Extract the (X, Y) coordinate from the center of the cell holding the provided text.  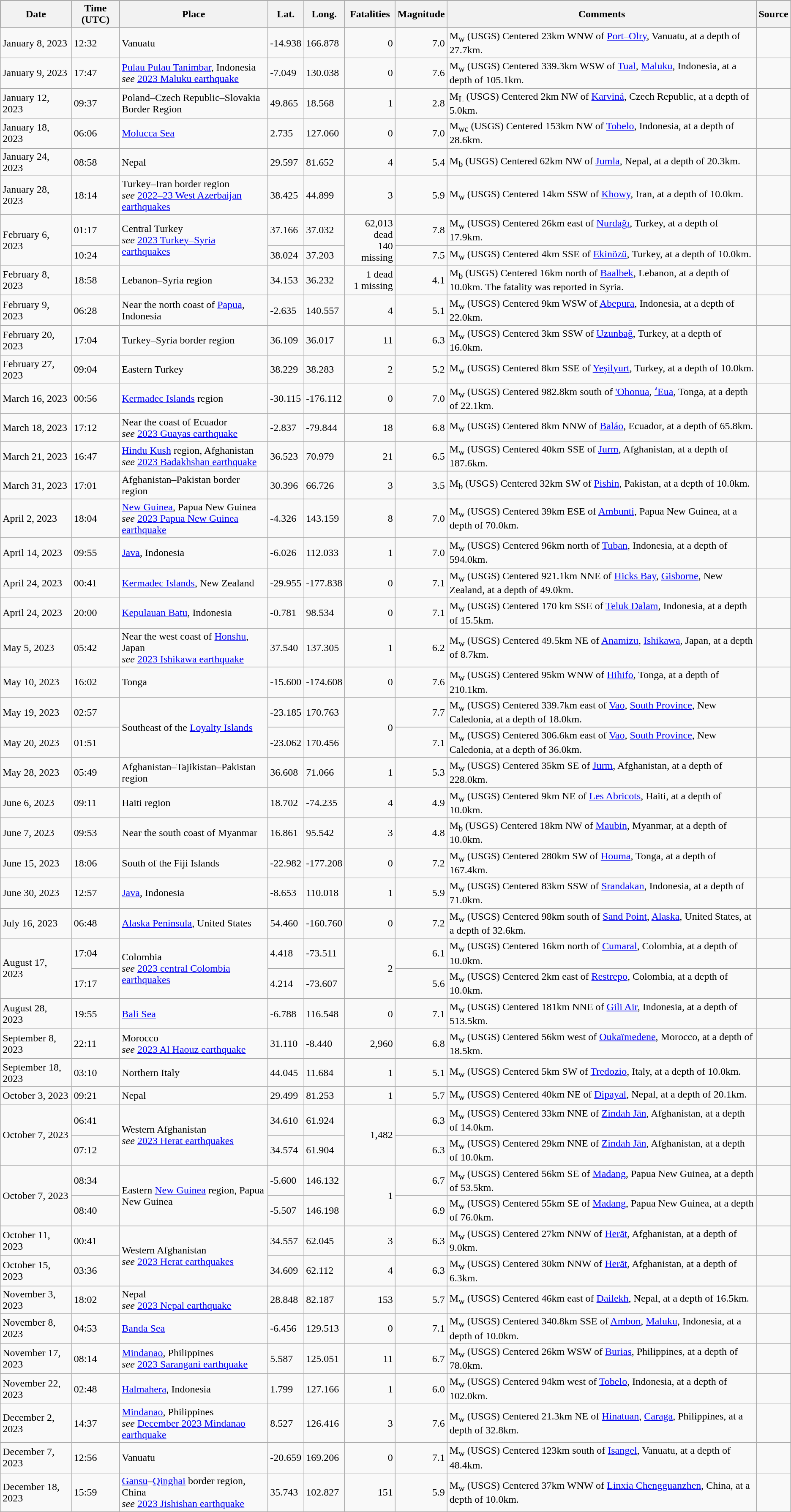
-177.838 (325, 583)
Hindu Kush region, Afghanistansee 2023 Badakhshan earthquake (194, 456)
34.574 (286, 1150)
Long. (325, 14)
5.4 (421, 162)
Mw (USGS) Centered 95km WNW of Hihifo, Tonga, at a depth of 210.1km. (602, 682)
Mw (USGS) Centered 30km NNW of Herāt, Afghanistan, at a depth of 6.3km. (602, 1271)
Mb (USGS) Centered 32km SW of Pishin, Pakistan, at a depth of 10.0km. (602, 485)
Haiti region (194, 803)
116.548 (325, 1014)
140.557 (325, 310)
08:34 (95, 1180)
54.460 (286, 924)
37.032 (325, 230)
44.045 (286, 1072)
170.456 (325, 743)
Mw (USGS) Centered 8km NNW of Baláo, Ecuador, at a depth of 65.8km. (602, 428)
09:21 (95, 1095)
ML (USGS) Centered 2km NW of Karviná, Czech Republic, at a depth of 5.0km. (602, 103)
Near the south coast of Myanmar (194, 833)
-22.982 (286, 863)
Mw (USGS) Centered 9km NE of Les Abricots, Haiti, at a depth of 10.0km. (602, 803)
12:56 (95, 1458)
01:17 (95, 230)
-14.938 (286, 43)
June 15, 2023 (36, 863)
Alaska Peninsula, United States (194, 924)
Lat. (286, 14)
New Guinea, Papua New Guineasee 2023 Papua New Guinea earthquake (194, 518)
1,482 (370, 1136)
5.2 (421, 369)
-8.440 (325, 1043)
126.416 (325, 1423)
34.557 (286, 1240)
Mw (USGS) Centered 4km SSE of Ekinözü, Turkey, at a depth of 10.0km. (602, 256)
4.9 (421, 803)
November 22, 2023 (36, 1389)
-73.511 (325, 953)
36.017 (325, 341)
Mw (USGS) Centered 340.8km SSE of Ambon, Maluku, Indonesia, at a depth of 10.0km. (602, 1328)
06:48 (95, 924)
Fatalities (370, 14)
Mw (USGS) Centered 2km east of Restrepo, Colombia, at a depth of 10.0km. (602, 983)
36.232 (325, 280)
16.861 (286, 833)
Mw (USGS) Centered 23km WNW of Port–Olry, Vanuatu, at a depth of 27.7km. (602, 43)
Eastern New Guinea region, Papua New Guinea (194, 1196)
18:06 (95, 863)
February 8, 2023 (36, 280)
4.8 (421, 833)
36.109 (286, 341)
09:55 (95, 553)
Tonga (194, 682)
Mw (USGS) Centered 35km SE of Jurm, Afghanistan, at a depth of 228.0km. (602, 772)
102.827 (325, 1492)
Mw (USGS) Centered 56km west of Oukaïmedene, Morocco, at a depth of 18.5km. (602, 1043)
February 20, 2023 (36, 341)
January 28, 2023 (36, 195)
Mw (USGS) Centered 170 km SSE of Teluk Dalam, Indonesia, at a depth of 15.5km. (602, 613)
Turkey–Syria border region (194, 341)
170.763 (325, 712)
05:49 (95, 772)
08:40 (95, 1211)
146.132 (325, 1180)
61.924 (325, 1120)
Mw (USGS) Centered 46km east of Dailekh, Nepal, at a depth of 16.5km. (602, 1300)
37.203 (325, 256)
January 8, 2023 (36, 43)
5.587 (286, 1359)
May 5, 2023 (36, 648)
09:04 (95, 369)
Mw (USGS) Centered 123km south of Isangel, Vanuatu, at a depth of 48.4km. (602, 1458)
Eastern Turkey (194, 369)
19:55 (95, 1014)
4.418 (286, 953)
38.425 (286, 195)
-160.760 (325, 924)
1.799 (286, 1389)
November 17, 2023 (36, 1359)
18:02 (95, 1300)
112.033 (325, 553)
Mw (USGS) Centered 49.5km NE of Anamizu, Ishikawa, Japan, at a depth of 8.7km. (602, 648)
Mw (USGS) Centered 9km WSW of Abepura, Indonesia, at a depth of 22.0km. (602, 310)
March 21, 2023 (36, 456)
-174.608 (325, 682)
-7.049 (286, 73)
Time (UTC) (95, 14)
Mw (USGS) Centered 40km SSE of Jurm, Afghanistan, at a depth of 187.6km. (602, 456)
December 18, 2023 (36, 1492)
35.743 (286, 1492)
August 17, 2023 (36, 968)
2,960 (370, 1043)
7.8 (421, 230)
Kepulauan Batu, Indonesia (194, 613)
Mw (USGS) Centered 40km NE of Dipayal, Nepal, at a depth of 20.1km. (602, 1095)
Gansu–Qinghai border region, Chinasee 2023 Jishishan earthquake (194, 1492)
129.513 (325, 1328)
Mw (USGS) Centered 181km NNE of Gili Air, Indonesia, at a depth of 513.5km. (602, 1014)
06:41 (95, 1120)
30.396 (286, 485)
Source (773, 14)
4.214 (286, 983)
-5.600 (286, 1180)
05:42 (95, 648)
Moroccosee 2023 Al Haouz earthquake (194, 1043)
Poland–Czech Republic–Slovakia Border Region (194, 103)
02:57 (95, 712)
127.060 (325, 133)
146.198 (325, 1211)
Place (194, 14)
07:12 (95, 1150)
Afghanistan–Tajikistan–Pakistan region (194, 772)
Mw (USGS) Centered 33km NNE of Zindah Jān, Afghanistan, at a depth of 14.0km. (602, 1120)
-6.788 (286, 1014)
17:01 (95, 485)
Magnitude (421, 14)
South of the Fiji Islands (194, 863)
06:28 (95, 310)
June 6, 2023 (36, 803)
20:00 (95, 613)
70.979 (325, 456)
-29.955 (286, 583)
18.702 (286, 803)
38.024 (286, 256)
Mw (USGS) Centered 982.8km south of 'Ohonua, ʻEua, Tonga, at a depth of 22.1km. (602, 398)
10:24 (95, 256)
34.153 (286, 280)
37.540 (286, 648)
Near the coast of Ecuadorsee 2023 Guayas earthquake (194, 428)
-2.837 (286, 428)
7.5 (421, 256)
Colombiasee 2023 central Colombia earthquakes (194, 968)
-15.600 (286, 682)
October 3, 2023 (36, 1095)
12:57 (95, 893)
Lebanon–Syria region (194, 280)
02:48 (95, 1389)
Mindanao, Philippinessee December 2023 Mindanao earthquake (194, 1423)
May 19, 2023 (36, 712)
-6.456 (286, 1328)
3.5 (421, 485)
Mw (USGS) Centered 21.3km NE of Hinatuan, Caraga, Philippines, at a depth of 32.8km. (602, 1423)
62,013 dead140 missing (370, 240)
09:11 (95, 803)
14:37 (95, 1423)
151 (370, 1492)
09:37 (95, 103)
2.735 (286, 133)
March 31, 2023 (36, 485)
March 18, 2023 (36, 428)
July 16, 2023 (36, 924)
Banda Sea (194, 1328)
Pulau Pulau Tanimbar, Indonesiasee 2023 Maluku earthquake (194, 73)
34.609 (286, 1271)
2.8 (421, 103)
Turkey–Iran border regionsee 2022–23 West Azerbaijan earthquakes (194, 195)
1 dead1 missing (370, 280)
6.1 (421, 953)
November 3, 2023 (36, 1300)
February 27, 2023 (36, 369)
Mw (USGS) Centered 39km ESE of Ambunti, Papua New Guinea, at a depth of 70.0km. (602, 518)
Mw (USGS) Centered 29km NNE of Zindah Jān, Afghanistan, at a depth of 10.0km. (602, 1150)
38.283 (325, 369)
Kermadec Islands, New Zealand (194, 583)
130.038 (325, 73)
September 8, 2023 (36, 1043)
81.253 (325, 1095)
January 12, 2023 (36, 103)
Northern Italy (194, 1072)
49.865 (286, 103)
62.045 (325, 1240)
8 (370, 518)
-20.659 (286, 1458)
03:36 (95, 1271)
Mw (USGS) Centered 98km south of Sand Point, Alaska, United States, at a depth of 32.6km. (602, 924)
28.848 (286, 1300)
00:56 (95, 398)
18:04 (95, 518)
Mw (USGS) Centered 96km north of Tuban, Indonesia, at a depth of 594.0km. (602, 553)
Near the west coast of Honshu, Japansee 2023 Ishikawa earthquake (194, 648)
-8.653 (286, 893)
Near the north coast of Papua, Indonesia (194, 310)
Mw (USGS) Centered 26km WSW of Burias, Philippines, at a depth of 78.0km. (602, 1359)
April 14, 2023 (36, 553)
June 30, 2023 (36, 893)
7.7 (421, 712)
-74.235 (325, 803)
61.904 (325, 1150)
5.6 (421, 983)
Mw (USGS) Centered 921.1km NNE of Hicks Bay, Gisborne, New Zealand, at a depth of 49.0km. (602, 583)
44.899 (325, 195)
-23.185 (286, 712)
6.0 (421, 1389)
18.568 (325, 103)
Mw (USGS) Centered 280km SW of Houma, Tonga, at a depth of 167.4km. (602, 863)
17:12 (95, 428)
Mw (USGS) Centered 8km SSE of Yeşilyurt, Turkey, at a depth of 10.0km. (602, 369)
Mw (USGS) Centered 339.3km WSW of Tual, Maluku, Indonesia, at a depth of 105.1km. (602, 73)
Bali Sea (194, 1014)
Mw (USGS) Centered 26km east of Nurdağı, Turkey, at a depth of 17.9km. (602, 230)
01:51 (95, 743)
38.229 (286, 369)
-23.062 (286, 743)
Mb (USGS) Centered 16km north of Baalbek, Lebanon, at a depth of 10.0km. The fatality was reported in Syria. (602, 280)
Kermadec Islands region (194, 398)
-177.208 (325, 863)
5.3 (421, 772)
January 24, 2023 (36, 162)
Mw (USGS) Centered 5km SW of Tredozio, Italy, at a depth of 10.0km. (602, 1072)
October 11, 2023 (36, 1240)
Molucca Sea (194, 133)
29.597 (286, 162)
29.499 (286, 1095)
Mw (USGS) Centered 3km SSW of Uzunbağ, Turkey, at a depth of 16.0km. (602, 341)
Mw (USGS) Centered 55km SE of Madang, Papua New Guinea, at a depth of 76.0km. (602, 1211)
Date (36, 14)
March 16, 2023 (36, 398)
137.305 (325, 648)
Mw (USGS) Centered 37km WNW of Linxia Chengguanzhen, China, at a depth of 10.0km. (602, 1492)
127.166 (325, 1389)
May 10, 2023 (36, 682)
-30.115 (286, 398)
6.9 (421, 1211)
34.610 (286, 1120)
May 28, 2023 (36, 772)
143.159 (325, 518)
August 28, 2023 (36, 1014)
81.652 (325, 162)
-5.507 (286, 1211)
Nepalsee 2023 Nepal earthquake (194, 1300)
-4.326 (286, 518)
February 9, 2023 (36, 310)
110.018 (325, 893)
62.112 (325, 1271)
22:11 (95, 1043)
37.166 (286, 230)
21 (370, 456)
-79.844 (325, 428)
06:06 (95, 133)
08:58 (95, 162)
166.878 (325, 43)
January 18, 2023 (36, 133)
December 7, 2023 (36, 1458)
November 8, 2023 (36, 1328)
6.5 (421, 456)
08:14 (95, 1359)
-73.607 (325, 983)
Mw (USGS) Centered 339.7km east of Vao, South Province, New Caledonia, at a depth of 18.0km. (602, 712)
-2.635 (286, 310)
15:59 (95, 1492)
Mb (USGS) Centered 18km NW of Maubin, Myanmar, at a depth of 10.0km. (602, 833)
Mb (USGS) Centered 62km NW of Jumla, Nepal, at a depth of 20.3km. (602, 162)
Mwc (USGS) Centered 153km NW of Tobelo, Indonesia, at a depth of 28.6km. (602, 133)
Mw (USGS) Centered 14km SSW of Khowy, Iran, at a depth of 10.0km. (602, 195)
Mindanao, Philippinessee 2023 Sarangani earthquake (194, 1359)
31.110 (286, 1043)
Mw (USGS) Centered 94km west of Tobelo, Indonesia, at a depth of 102.0km. (602, 1389)
September 18, 2023 (36, 1072)
February 6, 2023 (36, 240)
December 2, 2023 (36, 1423)
71.066 (325, 772)
May 20, 2023 (36, 743)
18 (370, 428)
153 (370, 1300)
169.206 (325, 1458)
Afghanistan–Pakistan border region (194, 485)
January 9, 2023 (36, 73)
Mw (USGS) Centered 83km SSW of Srandakan, Indonesia, at a depth of 71.0km. (602, 893)
18:14 (95, 195)
95.542 (325, 833)
8.527 (286, 1423)
125.051 (325, 1359)
April 2, 2023 (36, 518)
Mw (USGS) Centered 56km SE of Madang, Papua New Guinea, at a depth of 53.5km. (602, 1180)
12:32 (95, 43)
June 7, 2023 (36, 833)
09:53 (95, 833)
66.726 (325, 485)
82.187 (325, 1300)
October 15, 2023 (36, 1271)
36.608 (286, 772)
Halmahera, Indonesia (194, 1389)
98.534 (325, 613)
Mw (USGS) Centered 16km north of Cumaral, Colombia, at a depth of 10.0km. (602, 953)
Southeast of the Loyalty Islands (194, 727)
Mw (USGS) Centered 306.6km east of Vao, South Province, New Caledonia, at a depth of 36.0km. (602, 743)
17:47 (95, 73)
-176.112 (325, 398)
04:53 (95, 1328)
Comments (602, 14)
11.684 (325, 1072)
6.2 (421, 648)
17:17 (95, 983)
18:58 (95, 280)
Mw (USGS) Centered 27km NNW of Herāt, Afghanistan, at a depth of 9.0km. (602, 1240)
16:47 (95, 456)
36.523 (286, 456)
4.1 (421, 280)
Central Turkeysee 2023 Turkey–Syria earthquakes (194, 240)
03:10 (95, 1072)
-0.781 (286, 613)
16:02 (95, 682)
-6.026 (286, 553)
